Output the (x, y) coordinate of the center of the cell containing the given text.  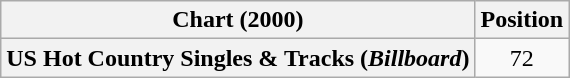
72 (522, 58)
US Hot Country Singles & Tracks (Billboard) (238, 58)
Chart (2000) (238, 20)
Position (522, 20)
